Detect which cell encompasses the target text, then output its [x, y] center coordinate. 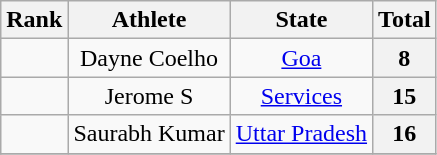
Uttar Pradesh [301, 134]
Services [301, 96]
16 [405, 134]
State [301, 20]
15 [405, 96]
Jerome S [149, 96]
Goa [301, 58]
Athlete [149, 20]
Total [405, 20]
Saurabh Kumar [149, 134]
Dayne Coelho [149, 58]
Rank [34, 20]
8 [405, 58]
